Provide the [x, y] coordinate of the cell's center where the given text is located.  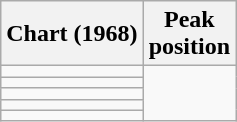
Chart (1968) [72, 34]
Peakposition [189, 34]
